Return (x, y) of the center of cell containing provided text 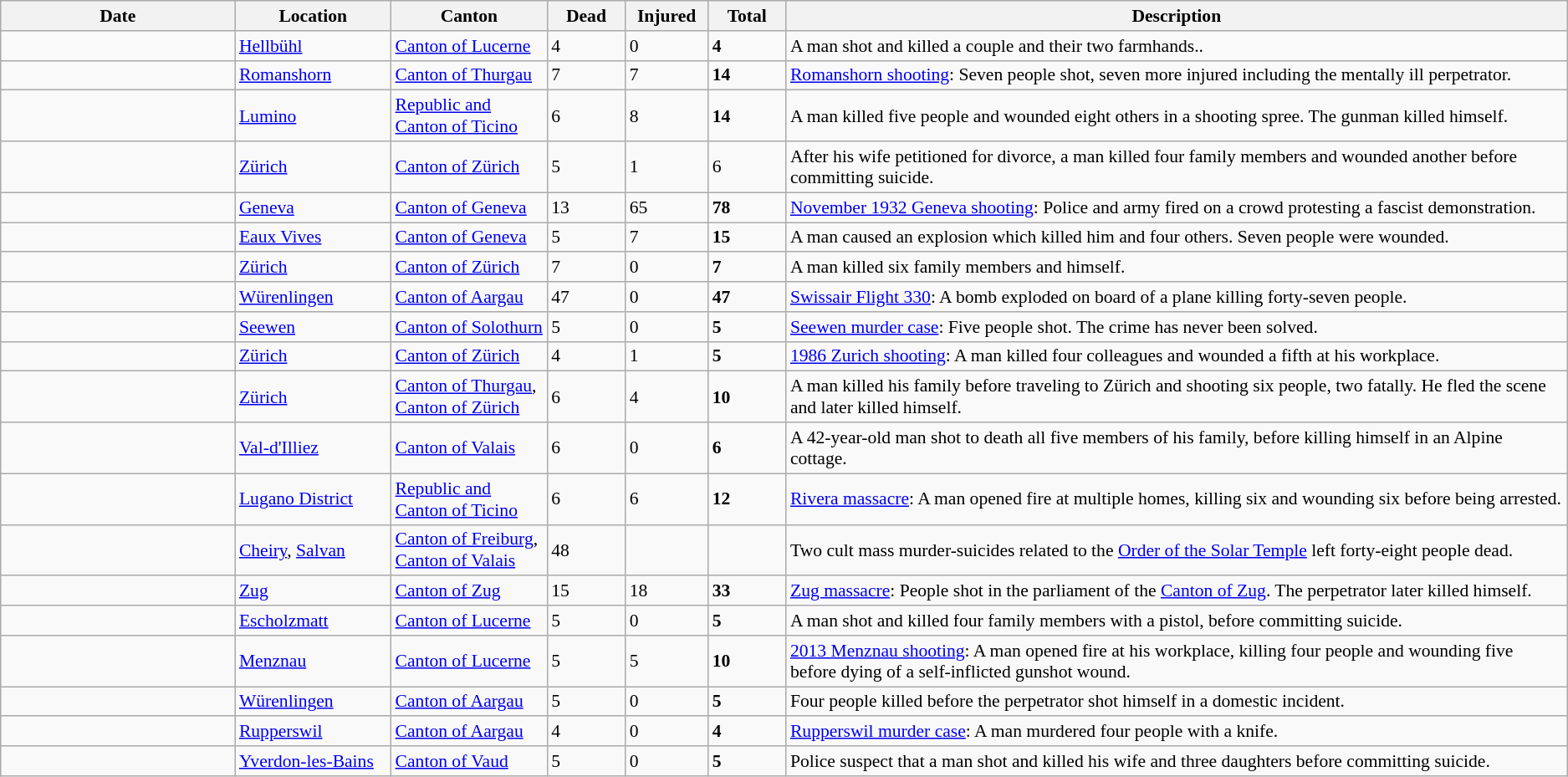
33 (748, 591)
1986 Zurich shooting: A man killed four colleagues and wounded a fifth at his workplace. (1177, 356)
65 (667, 207)
A man killed five people and wounded eight others in a shooting spree. The gunman killed himself. (1177, 115)
Romanshorn shooting: Seven people shot, seven more injured including the mentally ill perpetrator. (1177, 75)
2013 Menznau shooting: A man opened fire at his workplace, killing four people and wounding five before dying of a self-inflicted gunshot wound. (1177, 661)
Rivera massacre: A man opened fire at multiple homes, killing six and wounding six before being arrested. (1177, 498)
Zug (313, 591)
Zug massacre: People shot in the parliament of the Canton of Zug. The perpetrator later killed himself. (1177, 591)
A man killed six family members and himself. (1177, 268)
Yverdon-les-Bains (313, 761)
Canton of Valais (470, 448)
48 (585, 550)
A man shot and killed a couple and their two farmhands.. (1177, 46)
Seewen (313, 327)
A man caused an explosion which killed him and four others. Seven people were wounded. (1177, 238)
Police suspect that a man shot and killed his wife and three daughters before committing suicide. (1177, 761)
8 (667, 115)
Hellbühl (313, 46)
12 (748, 498)
Val-d'Illiez (313, 448)
Canton of Thurgau, Canton of Zürich (470, 396)
Injured (667, 16)
Lugano District (313, 498)
Swissair Flight 330: A bomb exploded on board of a plane killing forty-seven people. (1177, 297)
Total (748, 16)
Cheiry, Salvan (313, 550)
18 (667, 591)
Romanshorn (313, 75)
Canton (470, 16)
Eaux Vives (313, 238)
Canton of Vaud (470, 761)
78 (748, 207)
A man shot and killed four family members with a pistol, before committing suicide. (1177, 621)
Canton of Zug (470, 591)
Dead (585, 16)
Lumino (313, 115)
Two cult mass murder-suicides related to the Order of the Solar Temple left forty-eight people dead. (1177, 550)
Menznau (313, 661)
November 1932 Geneva shooting: Police and army fired on a crowd protesting a fascist demonstration. (1177, 207)
13 (585, 207)
Date (118, 16)
Seewen murder case: Five people shot. The crime has never been solved. (1177, 327)
Description (1177, 16)
A man killed his family before traveling to Zürich and shooting six people, two fatally. He fled the scene and later killed himself. (1177, 396)
Canton of Solothurn (470, 327)
Rupperswil (313, 732)
A 42-year-old man shot to death all five members of his family, before killing himself in an Alpine cottage. (1177, 448)
After his wife petitioned for divorce, a man killed four family members and wounded another before committing suicide. (1177, 167)
Canton of Freiburg, Canton of Valais (470, 550)
Location (313, 16)
Escholzmatt (313, 621)
Four people killed before the perpetrator shot himself in a domestic incident. (1177, 702)
Rupperswil murder case: A man murdered four people with a knife. (1177, 732)
Canton of Thurgau (470, 75)
Geneva (313, 207)
